Find where the given text appears and provide that cell's center as (X, Y) coordinate. 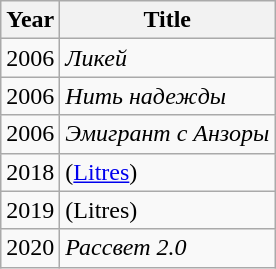
2020 (30, 248)
Рассвет 2.0 (168, 248)
Title (168, 20)
Эмигрант с Анзоры (168, 134)
Year (30, 20)
2019 (30, 210)
Ликей (168, 58)
2018 (30, 172)
Нить надежды (168, 96)
